Locate the cell with the specified text and output its (x, y) center coordinate. 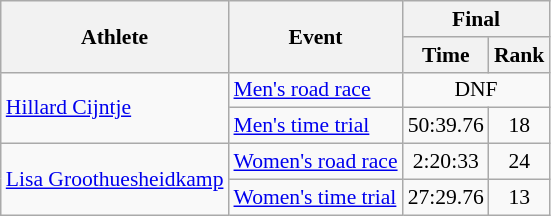
18 (520, 126)
Event (315, 36)
Women's time trial (315, 197)
24 (520, 162)
50:39.76 (446, 126)
Hillard Cijntje (115, 108)
Women's road race (315, 162)
13 (520, 197)
DNF (476, 90)
Rank (520, 55)
27:29.76 (446, 197)
Athlete (115, 36)
Men's time trial (315, 126)
Lisa Groothuesheidkamp (115, 180)
Final (476, 19)
Men's road race (315, 90)
Time (446, 55)
2:20:33 (446, 162)
